Detect which cell encompasses the target text, then output its (X, Y) center coordinate. 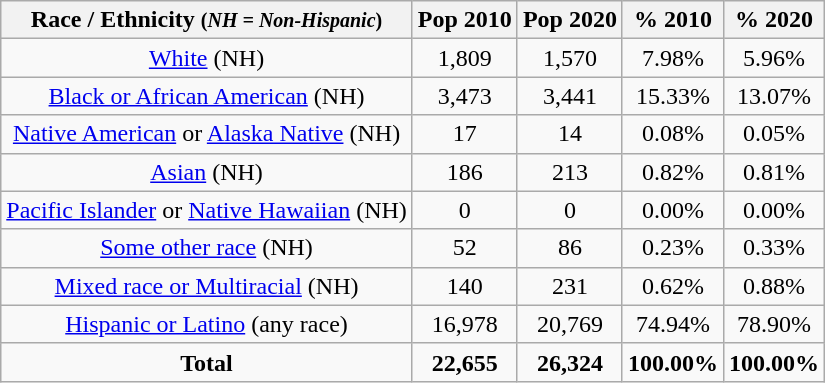
Race / Ethnicity (NH = Non-Hispanic) (207, 20)
213 (570, 172)
0.08% (672, 134)
Pacific Islander or Native Hawaiian (NH) (207, 210)
0.82% (672, 172)
% 2010 (672, 20)
17 (464, 134)
Mixed race or Multiracial (NH) (207, 286)
16,978 (464, 324)
78.90% (774, 324)
Black or African American (NH) (207, 96)
52 (464, 248)
0.88% (774, 286)
140 (464, 286)
74.94% (672, 324)
7.98% (672, 58)
3,473 (464, 96)
% 2020 (774, 20)
Total (207, 362)
0.62% (672, 286)
86 (570, 248)
15.33% (672, 96)
14 (570, 134)
3,441 (570, 96)
231 (570, 286)
5.96% (774, 58)
Some other race (NH) (207, 248)
1,809 (464, 58)
0.81% (774, 172)
Pop 2010 (464, 20)
186 (464, 172)
13.07% (774, 96)
1,570 (570, 58)
20,769 (570, 324)
White (NH) (207, 58)
Asian (NH) (207, 172)
26,324 (570, 362)
0.33% (774, 248)
Native American or Alaska Native (NH) (207, 134)
Hispanic or Latino (any race) (207, 324)
Pop 2020 (570, 20)
0.23% (672, 248)
22,655 (464, 362)
0.05% (774, 134)
